From the cell containing the given text, extract its center point as [X, Y] coordinate. 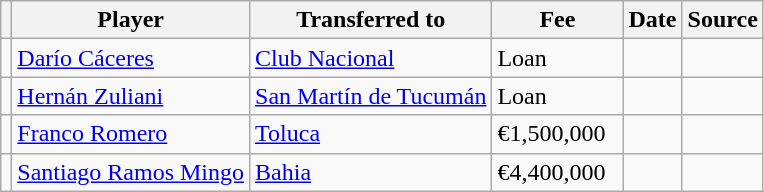
Source [722, 20]
Santiago Ramos Mingo [131, 172]
Bahia [371, 172]
€4,400,000 [558, 172]
Franco Romero [131, 134]
Hernán Zuliani [131, 96]
Club Nacional [371, 58]
Fee [558, 20]
Player [131, 20]
Date [652, 20]
San Martín de Tucumán [371, 96]
Toluca [371, 134]
Darío Cáceres [131, 58]
€1,500,000 [558, 134]
Transferred to [371, 20]
